Identify which cell holds the provided text, then report its [x, y] central coordinate. 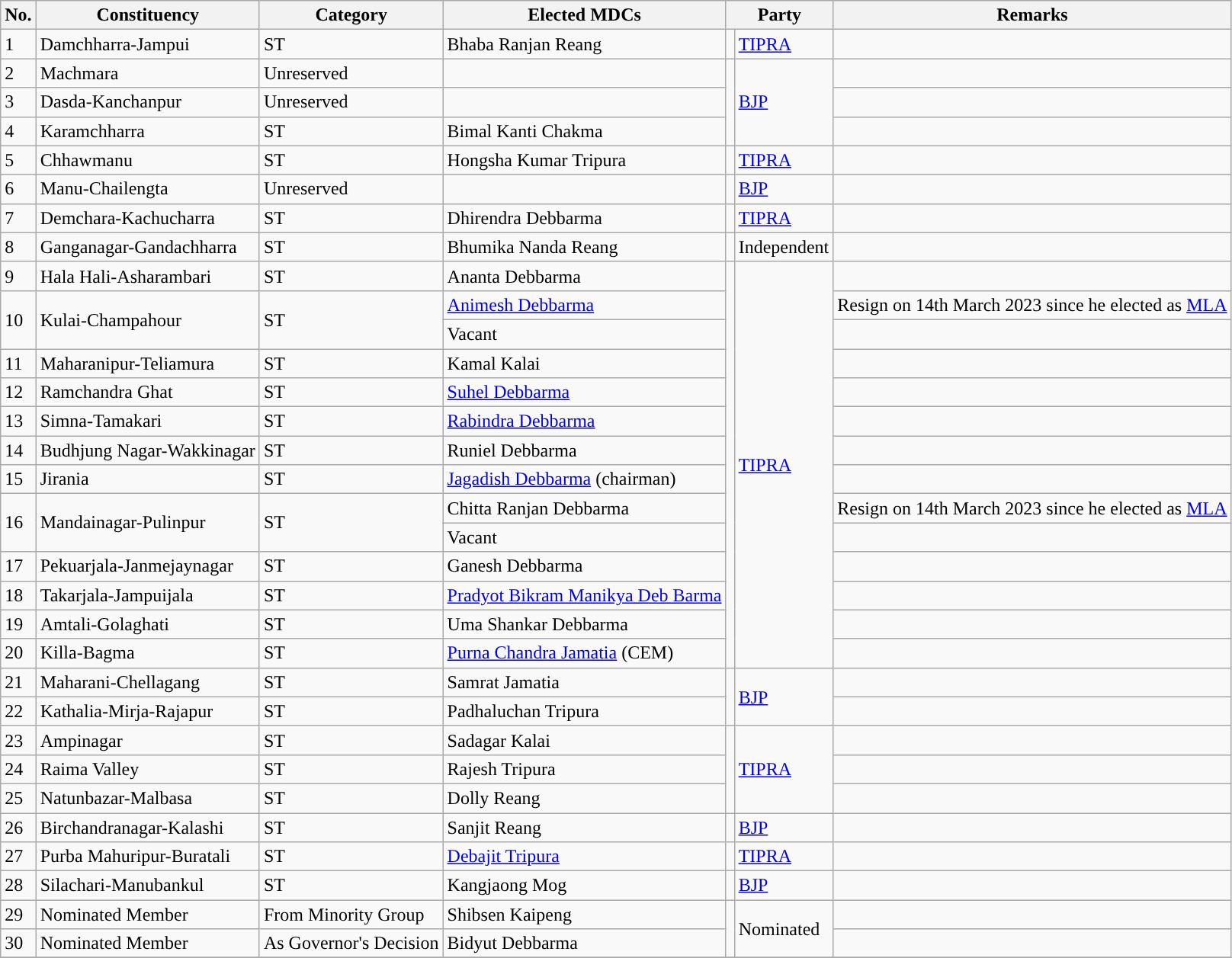
26 [18, 827]
Karamchharra [148, 131]
Demchara-Kachucharra [148, 218]
Uma Shankar Debbarma [584, 624]
14 [18, 450]
Silachari-Manubankul [148, 886]
Suhel Debbarma [584, 392]
Chhawmanu [148, 160]
Machmara [148, 73]
9 [18, 276]
10 [18, 319]
19 [18, 624]
Maharanipur-Teliamura [148, 364]
Purna Chandra Jamatia (CEM) [584, 653]
Chitta Ranjan Debbarma [584, 508]
23 [18, 740]
Rabindra Debbarma [584, 421]
Ganganagar-Gandachharra [148, 247]
24 [18, 769]
Purba Mahuripur-Buratali [148, 857]
Kamal Kalai [584, 364]
Elected MDCs [584, 15]
4 [18, 131]
16 [18, 523]
20 [18, 653]
Bidyut Debbarma [584, 944]
No. [18, 15]
Ramchandra Ghat [148, 392]
27 [18, 857]
Party [779, 15]
Independent [784, 247]
Simna-Tamakari [148, 421]
Budhjung Nagar-Wakkinagar [148, 450]
Pradyot Bikram Manikya Deb Barma [584, 595]
Dasda-Kanchanpur [148, 102]
21 [18, 682]
8 [18, 247]
Raima Valley [148, 769]
Manu-Chailengta [148, 189]
Animesh Debbarma [584, 305]
Padhaluchan Tripura [584, 711]
Pekuarjala-Janmejaynagar [148, 566]
Kangjaong Mog [584, 886]
Kathalia-Mirja-Rajapur [148, 711]
3 [18, 102]
17 [18, 566]
Amtali-Golaghati [148, 624]
13 [18, 421]
7 [18, 218]
Bhaba Ranjan Reang [584, 44]
Ampinagar [148, 740]
Mandainagar-Pulinpur [148, 523]
Runiel Debbarma [584, 450]
Category [351, 15]
28 [18, 886]
Sadagar Kalai [584, 740]
Birchandranagar-Kalashi [148, 827]
18 [18, 595]
1 [18, 44]
Killa-Bagma [148, 653]
Dolly Reang [584, 798]
Jagadish Debbarma (chairman) [584, 479]
As Governor's Decision [351, 944]
Constituency [148, 15]
Bimal Kanti Chakma [584, 131]
Samrat Jamatia [584, 682]
11 [18, 364]
Hala Hali-Asharambari [148, 276]
6 [18, 189]
Damchharra-Jampui [148, 44]
Remarks [1032, 15]
25 [18, 798]
Shibsen Kaipeng [584, 915]
Kulai-Champahour [148, 319]
From Minority Group [351, 915]
Nominated [784, 929]
29 [18, 915]
15 [18, 479]
Debajit Tripura [584, 857]
Hongsha Kumar Tripura [584, 160]
Sanjit Reang [584, 827]
2 [18, 73]
Ananta Debbarma [584, 276]
22 [18, 711]
5 [18, 160]
Ganesh Debbarma [584, 566]
Natunbazar-Malbasa [148, 798]
Takarjala-Jampuijala [148, 595]
30 [18, 944]
Dhirendra Debbarma [584, 218]
12 [18, 392]
Jirania [148, 479]
Rajesh Tripura [584, 769]
Bhumika Nanda Reang [584, 247]
Maharani-Chellagang [148, 682]
